Pinpoint the cell where the given text exists, returning its (X, Y) midpoint coordinate. 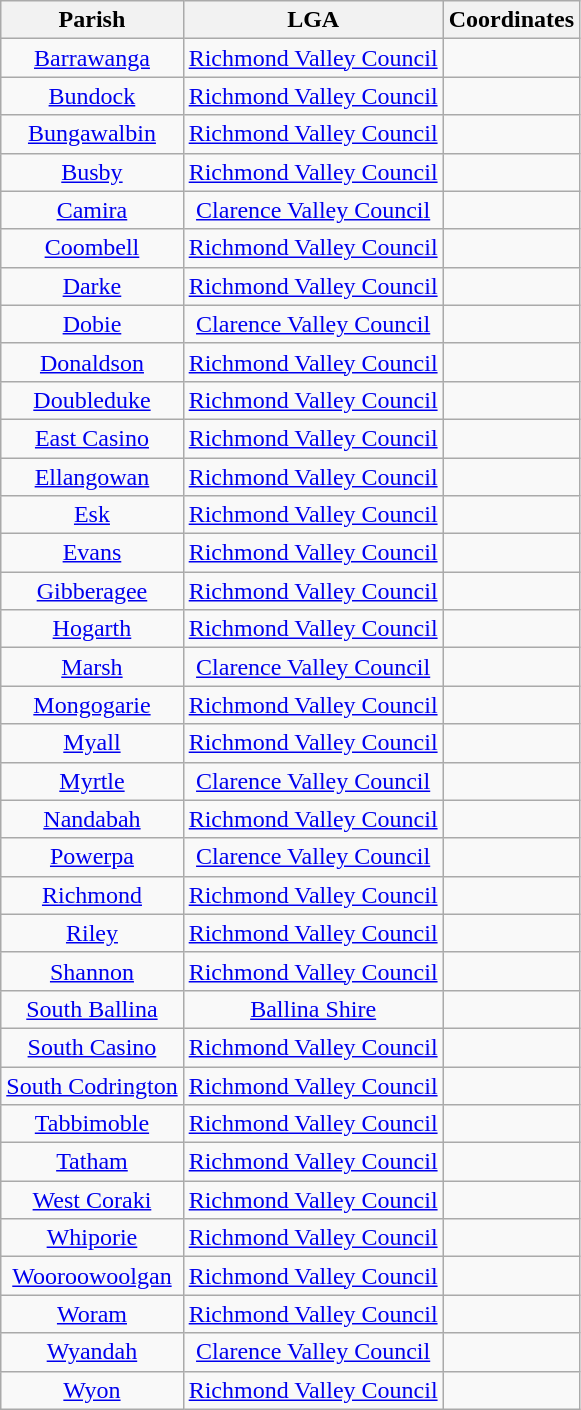
Coombell (92, 248)
Bundock (92, 96)
LGA (313, 20)
Coordinates (511, 20)
Dobie (92, 324)
Tatham (92, 1162)
Myall (92, 743)
Mongogarie (92, 705)
Nandabah (92, 819)
Ballina Shire (313, 1009)
Myrtle (92, 781)
Powerpa (92, 857)
South Ballina (92, 1009)
South Codrington (92, 1085)
Parish (92, 20)
Bungawalbin (92, 134)
Riley (92, 933)
Donaldson (92, 362)
South Casino (92, 1047)
Evans (92, 553)
Barrawanga (92, 58)
Wyandah (92, 1352)
Ellangowan (92, 477)
West Coraki (92, 1200)
Gibberagee (92, 591)
East Casino (92, 438)
Whiporie (92, 1238)
Camira (92, 210)
Richmond (92, 895)
Wooroowoolgan (92, 1276)
Hogarth (92, 629)
Esk (92, 515)
Woram (92, 1314)
Shannon (92, 971)
Marsh (92, 667)
Doubleduke (92, 400)
Darke (92, 286)
Busby (92, 172)
Wyon (92, 1390)
Tabbimoble (92, 1124)
